From the cell containing the given text, extract its center point as (X, Y) coordinate. 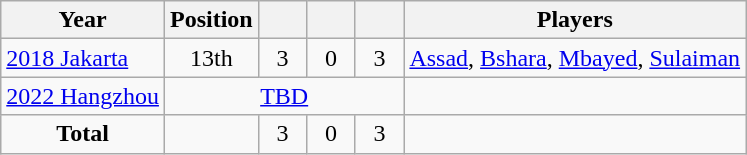
2018 Jakarta (83, 58)
Total (83, 134)
2022 Hangzhou (83, 96)
Year (83, 20)
Assad, Bshara, Mbayed, Sulaiman (575, 58)
Position (211, 20)
13th (211, 58)
TBD (284, 96)
Players (575, 20)
